Output the [X, Y] coordinate of the center of the cell containing the given text.  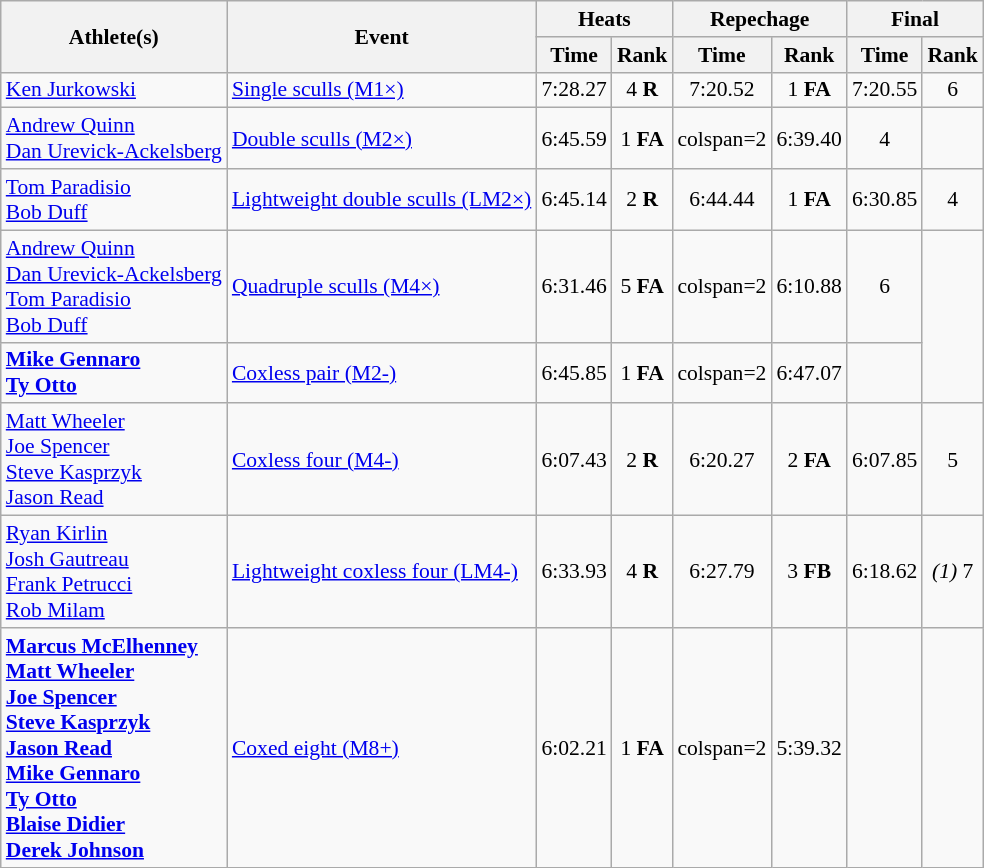
Mike GennaroTy Otto [114, 372]
Ryan KirlinJosh GautreauFrank PetrucciRob Milam [114, 572]
Final [915, 19]
5 FA [642, 286]
7:20.55 [884, 90]
Lightweight coxless four (LM4-) [382, 572]
6:20.27 [722, 460]
Tom ParadisioBob Duff [114, 200]
6:07.43 [574, 460]
Andrew QuinnDan Urevick-AckelsbergTom ParadisioBob Duff [114, 286]
Quadruple sculls (M4×) [382, 286]
Coxless four (M4-) [382, 460]
6:02.21 [574, 748]
Marcus McElhenneyMatt WheelerJoe SpencerSteve KasprzykJason ReadMike GennaroTy OttoBlaise DidierDerek Johnson [114, 748]
6:45.59 [574, 138]
Repechage [760, 19]
6:10.88 [808, 286]
5:39.32 [808, 748]
6:47.07 [808, 372]
Double sculls (M2×) [382, 138]
Coxed eight (M8+) [382, 748]
6:33.93 [574, 572]
6:45.85 [574, 372]
6:07.85 [884, 460]
6:45.14 [574, 200]
7:20.52 [722, 90]
Ken Jurkowski [114, 90]
6:18.62 [884, 572]
(1) 7 [952, 572]
5 [952, 460]
6:39.40 [808, 138]
Event [382, 36]
7:28.27 [574, 90]
Lightweight double sculls (LM2×) [382, 200]
Single sculls (M1×) [382, 90]
Coxless pair (M2-) [382, 372]
2 FA [808, 460]
3 FB [808, 572]
6:31.46 [574, 286]
6:44.44 [722, 200]
Matt WheelerJoe SpencerSteve KasprzykJason Read [114, 460]
Andrew QuinnDan Urevick-Ackelsberg [114, 138]
6:30.85 [884, 200]
Athlete(s) [114, 36]
6:27.79 [722, 572]
Heats [604, 19]
